Return [x, y] of the center of cell containing provided text 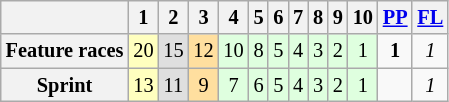
13 [143, 85]
FL [430, 17]
20 [143, 51]
11 [173, 85]
12 [203, 51]
Feature races [65, 51]
PP [396, 17]
Sprint [65, 85]
15 [173, 51]
